Find where the given text appears and provide that cell's center as [X, Y] coordinate. 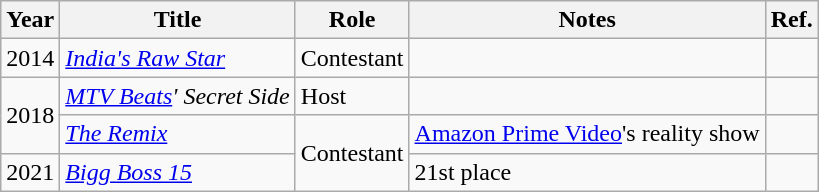
2014 [30, 58]
Role [352, 20]
MTV Beats' Secret Side [178, 96]
Title [178, 20]
Host [352, 96]
2021 [30, 172]
India's Raw Star [178, 58]
21st place [587, 172]
Bigg Boss 15 [178, 172]
Amazon Prime Video's reality show [587, 134]
Notes [587, 20]
Year [30, 20]
The Remix [178, 134]
2018 [30, 115]
Ref. [792, 20]
